From the cell containing the given text, extract its center point as (X, Y) coordinate. 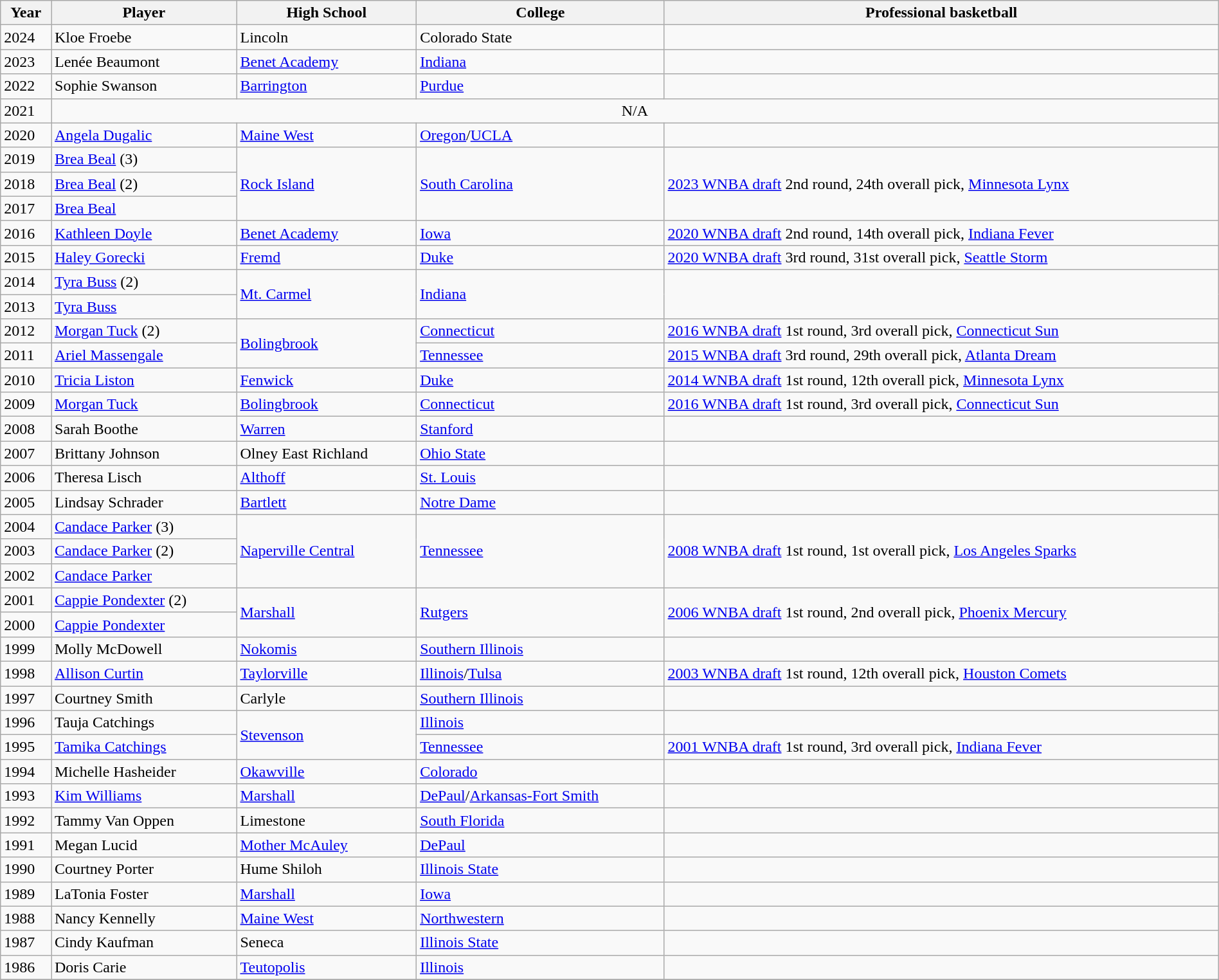
Warren (327, 429)
2024 (26, 37)
2011 (26, 356)
2005 (26, 502)
Courtney Porter (144, 869)
2002 (26, 576)
2006 (26, 478)
Haley Gorecki (144, 257)
1989 (26, 894)
2008 (26, 429)
2003 WNBA draft 1st round, 12th overall pick, Houston Comets (941, 673)
2003 (26, 551)
Limestone (327, 821)
2020 (26, 135)
1994 (26, 772)
Teutopolis (327, 967)
2017 (26, 208)
Naperville Central (327, 551)
Candace Parker (2) (144, 551)
1996 (26, 723)
Fenwick (327, 380)
Cappie Pondexter (2) (144, 600)
DePaul/Arkansas-Fort Smith (540, 796)
Brittany Johnson (144, 453)
2016 (26, 233)
1986 (26, 967)
Taylorville (327, 673)
Nokomis (327, 649)
Bartlett (327, 502)
1993 (26, 796)
DePaul (540, 845)
2013 (26, 307)
2004 (26, 527)
2019 (26, 159)
Professional basketball (941, 13)
1998 (26, 673)
High School (327, 13)
Michelle Hasheider (144, 772)
Brea Beal (2) (144, 184)
Molly McDowell (144, 649)
2009 (26, 404)
Barrington (327, 86)
Tamika Catchings (144, 747)
1992 (26, 821)
Tyra Buss (2) (144, 282)
Fremd (327, 257)
2021 (26, 111)
Cappie Pondexter (144, 624)
Carlyle (327, 698)
1990 (26, 869)
Tyra Buss (144, 307)
Kloe Froebe (144, 37)
Lenée Beaumont (144, 62)
Mother McAuley (327, 845)
1991 (26, 845)
Colorado State (540, 37)
Seneca (327, 943)
2012 (26, 331)
Tricia Liston (144, 380)
2015 (26, 257)
Brea Beal (3) (144, 159)
Sophie Swanson (144, 86)
Okawville (327, 772)
Sarah Boothe (144, 429)
Player (144, 13)
Hume Shiloh (327, 869)
1999 (26, 649)
Lincoln (327, 37)
Ariel Massengale (144, 356)
2014 (26, 282)
2015 WNBA draft 3rd round, 29th overall pick, Atlanta Dream (941, 356)
Lindsay Schrader (144, 502)
Colorado (540, 772)
Candace Parker (144, 576)
Candace Parker (3) (144, 527)
2001 (26, 600)
Tammy Van Oppen (144, 821)
Tauja Catchings (144, 723)
2018 (26, 184)
Morgan Tuck (2) (144, 331)
2010 (26, 380)
Brea Beal (144, 208)
Megan Lucid (144, 845)
Stanford (540, 429)
Purdue (540, 86)
Doris Carie (144, 967)
Ohio State (540, 453)
South Florida (540, 821)
Stevenson (327, 735)
Angela Dugalic (144, 135)
Illinois/Tulsa (540, 673)
2022 (26, 86)
1988 (26, 918)
Notre Dame (540, 502)
Cindy Kaufman (144, 943)
2020 WNBA draft 3rd round, 31st overall pick, Seattle Storm (941, 257)
Allison Curtin (144, 673)
St. Louis (540, 478)
1987 (26, 943)
Morgan Tuck (144, 404)
2001 WNBA draft 1st round, 3rd overall pick, Indiana Fever (941, 747)
Olney East Richland (327, 453)
Rock Island (327, 184)
1997 (26, 698)
Oregon/UCLA (540, 135)
Althoff (327, 478)
2023 WNBA draft 2nd round, 24th overall pick, Minnesota Lynx (941, 184)
2020 WNBA draft 2nd round, 14th overall pick, Indiana Fever (941, 233)
Rutgers (540, 612)
Mt. Carmel (327, 294)
Northwestern (540, 918)
2007 (26, 453)
2023 (26, 62)
LaTonia Foster (144, 894)
Year (26, 13)
Kathleen Doyle (144, 233)
College (540, 13)
2000 (26, 624)
2014 WNBA draft 1st round, 12th overall pick, Minnesota Lynx (941, 380)
N/A (635, 111)
Courtney Smith (144, 698)
2008 WNBA draft 1st round, 1st overall pick, Los Angeles Sparks (941, 551)
Nancy Kennelly (144, 918)
Theresa Lisch (144, 478)
South Carolina (540, 184)
Kim Williams (144, 796)
2006 WNBA draft 1st round, 2nd overall pick, Phoenix Mercury (941, 612)
1995 (26, 747)
